Extract the [X, Y] coordinate from the center of the cell holding the provided text.  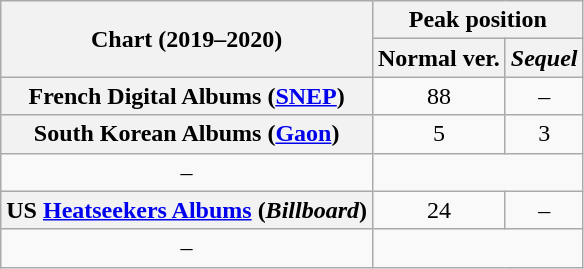
Normal ver. [438, 58]
US Heatseekers Albums (Billboard) [187, 210]
5 [438, 134]
3 [544, 134]
88 [438, 96]
Peak position [478, 20]
Chart (2019–2020) [187, 39]
South Korean Albums (Gaon) [187, 134]
24 [438, 210]
French Digital Albums (SNEP) [187, 96]
Sequel [544, 58]
